Capture the cell that displays the provided text and extract its [X, Y] central coordinate. 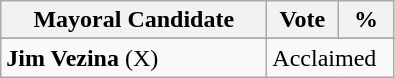
Acclaimed [330, 58]
Vote [302, 20]
% [366, 20]
Mayoral Candidate [134, 20]
Jim Vezina (X) [134, 58]
